Pinpoint the cell where the given text exists, returning its [X, Y] midpoint coordinate. 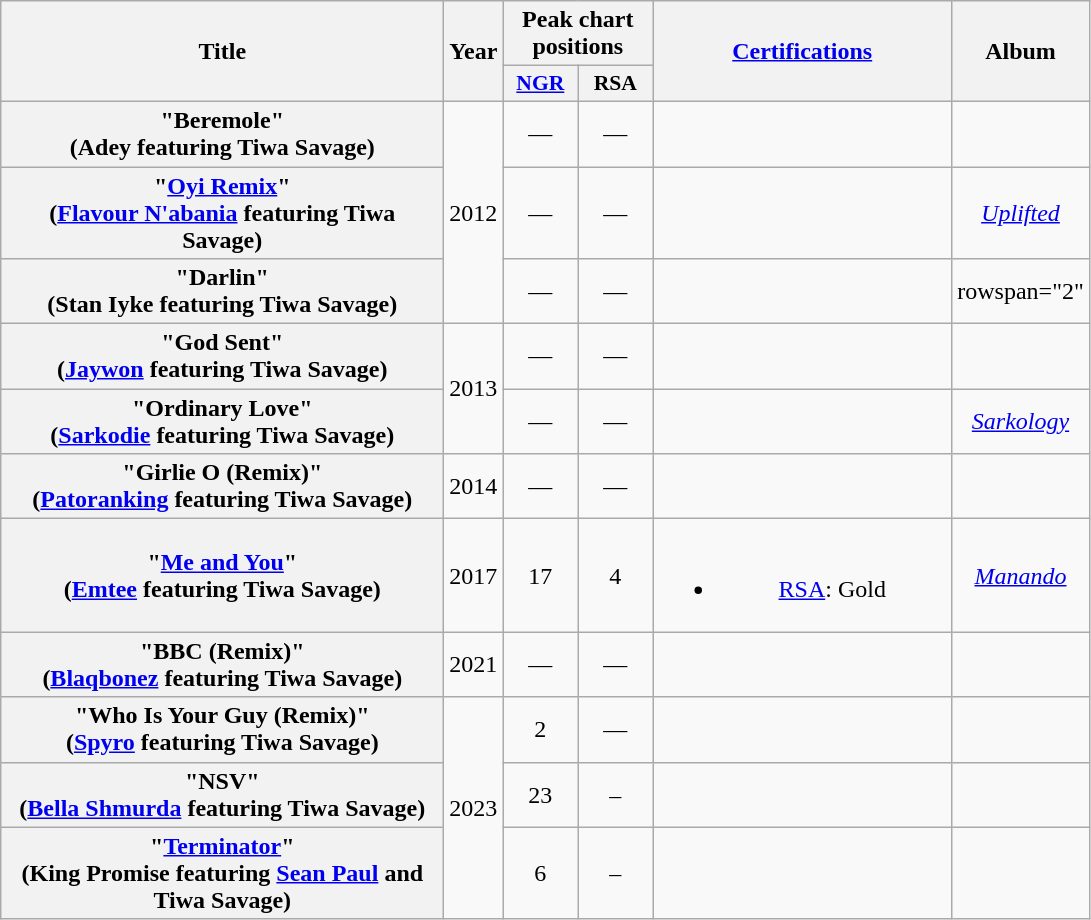
"Oyi Remix"(Flavour N'abania featuring Tiwa Savage) [222, 212]
"Ordinary Love"(Sarkodie featuring Tiwa Savage) [222, 422]
23 [540, 794]
"God Sent"(Jaywon featuring Tiwa Savage) [222, 356]
NGR [540, 84]
RSA: Gold [802, 576]
Peak chart positions [578, 34]
RSA [616, 84]
4 [616, 576]
Manando [1021, 576]
6 [540, 873]
2014 [474, 486]
Uplifted [1021, 212]
2017 [474, 576]
"NSV"(Bella Shmurda featuring Tiwa Savage) [222, 794]
Sarkology [1021, 422]
"Girlie O (Remix)"(Patoranking featuring Tiwa Savage) [222, 486]
rowspan="2" [1021, 292]
Year [474, 52]
2012 [474, 212]
2 [540, 730]
Title [222, 52]
"Me and You"(Emtee featuring Tiwa Savage) [222, 576]
Certifications [802, 52]
"BBC (Remix)"(Blaqbonez featuring Tiwa Savage) [222, 664]
2013 [474, 389]
"Beremole"(Adey featuring Tiwa Savage) [222, 134]
2023 [474, 808]
"Darlin" (Stan Iyke featuring Tiwa Savage) [222, 292]
"Who Is Your Guy (Remix)"(Spyro featuring Tiwa Savage) [222, 730]
"Terminator"(King Promise featuring Sean Paul and Tiwa Savage) [222, 873]
17 [540, 576]
2021 [474, 664]
Album [1021, 52]
